Return [X, Y] of the center of cell containing provided text 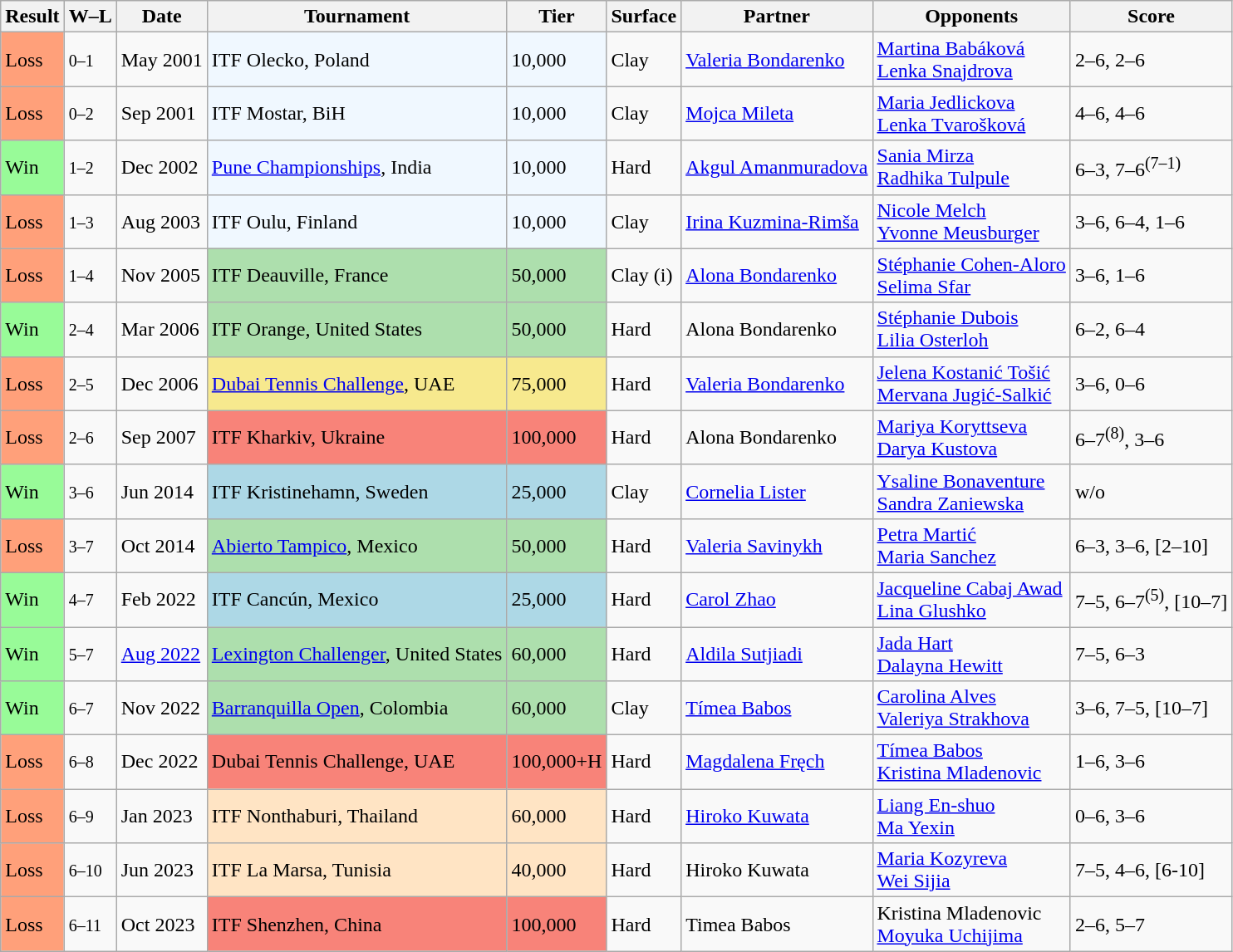
3–7 [90, 545]
7–5, 6–7(5), [10–7] [1151, 600]
Pune Championships, India [357, 168]
4–6, 4–6 [1151, 113]
Cornelia Lister [777, 492]
6–3, 3–6, [2–10] [1151, 545]
2–6, 2–6 [1151, 60]
Dec 2022 [161, 763]
Partner [777, 17]
Mariya Koryttseva Darya Kustova [971, 437]
Clay (i) [644, 276]
Nov 2005 [161, 276]
Date [161, 17]
40,000 [557, 871]
Carolina Alves Valeriya Strakhova [971, 708]
7–5, 6–3 [1151, 653]
Feb 2022 [161, 600]
3–6, 6–4, 1–6 [1151, 221]
ITF Cancún, Mexico [357, 600]
Aug 2003 [161, 221]
Timea Babos [777, 924]
Tier [557, 17]
Dec 2002 [161, 168]
Surface [644, 17]
Carol Zhao [777, 600]
Magdalena Fręch [777, 763]
Opponents [971, 17]
100,000+H [557, 763]
ITF Shenzhen, China [357, 924]
3–6, 1–6 [1151, 276]
Stéphanie Dubois Lilia Osterloh [971, 329]
Maria Jedlickova Lenka Tvarošková [971, 113]
2–5 [90, 384]
Maria Kozyreva Wei Sijia [971, 871]
Liang En-shuo Ma Yexin [971, 816]
ITF Deauville, France [357, 276]
Jun 2014 [161, 492]
2–6 [90, 437]
1–3 [90, 221]
ITF Nonthaburi, Thailand [357, 816]
3–6, 7–5, [10–7] [1151, 708]
Lexington Challenger, United States [357, 653]
ITF Kristinehamn, Sweden [357, 492]
0–6, 3–6 [1151, 816]
ITF Mostar, BiH [357, 113]
Ysaline Bonaventure Sandra Zaniewska [971, 492]
Oct 2014 [161, 545]
0–1 [90, 60]
6–2, 6–4 [1151, 329]
Aldila Sutjiadi [777, 653]
Mar 2006 [161, 329]
Result [32, 17]
Barranquilla Open, Colombia [357, 708]
w/o [1151, 492]
Sep 2007 [161, 437]
7–5, 4–6, [6-10] [1151, 871]
Mojca Mileta [777, 113]
Dec 2006 [161, 384]
2–6, 5–7 [1151, 924]
Martina Babáková Lenka Snajdrova [971, 60]
W–L [90, 17]
Irina Kuzmina-Rimša [777, 221]
Score [1151, 17]
Tímea Babos [777, 708]
ITF Kharkiv, Ukraine [357, 437]
ITF Oulu, Finland [357, 221]
75,000 [557, 384]
6–7(8), 3–6 [1151, 437]
1–4 [90, 276]
2–4 [90, 329]
Jun 2023 [161, 871]
1–6, 3–6 [1151, 763]
ITF Olecko, Poland [357, 60]
Jelena Kostanić Tošić Mervana Jugić-Salkić [971, 384]
Nicole Melch Yvonne Meusburger [971, 221]
6–3, 7–6(7–1) [1151, 168]
Oct 2023 [161, 924]
4–7 [90, 600]
Valeria Savinykh [777, 545]
Jacqueline Cabaj Awad Lina Glushko [971, 600]
3–6 [90, 492]
Tímea Babos Kristina Mladenovic [971, 763]
Stéphanie Cohen-Aloro Selima Sfar [971, 276]
Jan 2023 [161, 816]
Sania Mirza Radhika Tulpule [971, 168]
Akgul Amanmuradova [777, 168]
Aug 2022 [161, 653]
6–10 [90, 871]
1–2 [90, 168]
6–7 [90, 708]
May 2001 [161, 60]
Jada Hart Dalayna Hewitt [971, 653]
3–6, 0–6 [1151, 384]
5–7 [90, 653]
ITF La Marsa, Tunisia [357, 871]
Kristina Mladenovic Moyuka Uchijima [971, 924]
Tournament [357, 17]
Nov 2022 [161, 708]
6–11 [90, 924]
Petra Martić Maria Sanchez [971, 545]
6–9 [90, 816]
Sep 2001 [161, 113]
6–8 [90, 763]
0–2 [90, 113]
ITF Orange, United States [357, 329]
Abierto Tampico, Mexico [357, 545]
